Detect which cell encompasses the target text, then output its (X, Y) center coordinate. 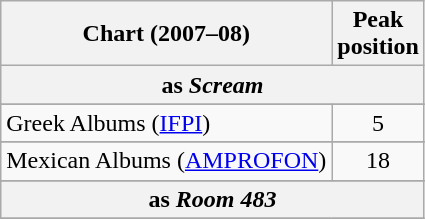
18 (378, 161)
5 (378, 123)
Chart (2007–08) (166, 34)
Mexican Albums (AMPROFON) (166, 161)
Peakposition (378, 34)
as Room 483 (213, 199)
Greek Albums (IFPI) (166, 123)
as Scream (213, 85)
